Scan for the cell matching the given text and deliver its (x, y) coordinate at center. 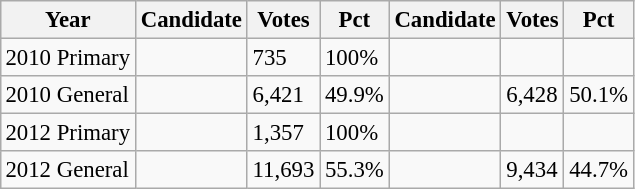
6,428 (532, 95)
49.9% (354, 95)
11,693 (283, 170)
2010 Primary (68, 57)
55.3% (354, 170)
Year (68, 20)
44.7% (598, 170)
735 (283, 57)
6,421 (283, 95)
9,434 (532, 170)
2010 General (68, 95)
2012 General (68, 170)
50.1% (598, 95)
1,357 (283, 133)
2012 Primary (68, 133)
